Output the [x, y] coordinate of the center of the cell containing the given text.  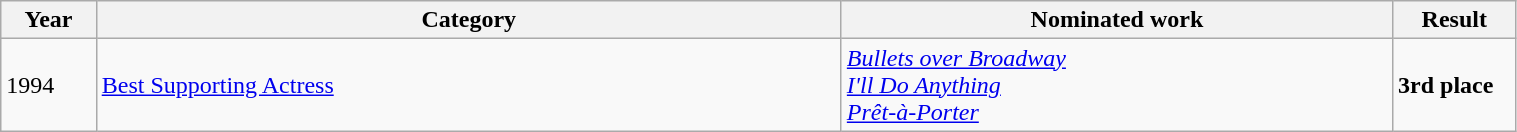
Category [468, 20]
3rd place [1455, 85]
Result [1455, 20]
Bullets over BroadwayI'll Do AnythingPrêt-à-Porter [1116, 85]
Year [48, 20]
1994 [48, 85]
Nominated work [1116, 20]
Best Supporting Actress [468, 85]
